For the text-containing cell, return its midpoint in (x, y) coordinate format. 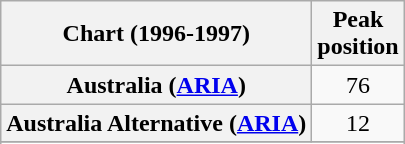
Australia (ARIA) (156, 85)
Chart (1996-1997) (156, 34)
Australia Alternative (ARIA) (156, 123)
76 (358, 85)
Peakposition (358, 34)
12 (358, 123)
